Search for the cell housing the specified text and yield its [x, y] center coordinate. 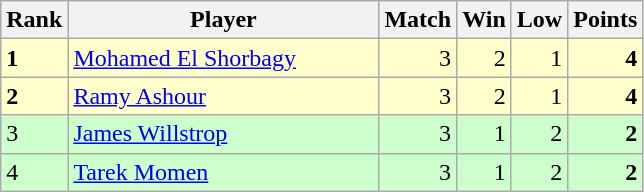
Tarek Momen [224, 172]
Rank [34, 20]
James Willstrop [224, 134]
Ramy Ashour [224, 96]
Match [418, 20]
Player [224, 20]
Points [606, 20]
Mohamed El Shorbagy [224, 58]
Low [539, 20]
Win [484, 20]
